Pinpoint the cell where the given text exists, returning its [x, y] midpoint coordinate. 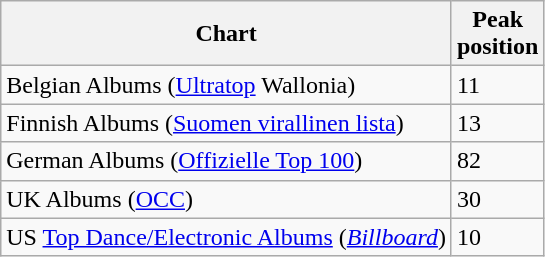
10 [497, 237]
Peakposition [497, 34]
30 [497, 199]
Chart [226, 34]
82 [497, 161]
German Albums (Offizielle Top 100) [226, 161]
11 [497, 85]
US Top Dance/Electronic Albums (Billboard) [226, 237]
UK Albums (OCC) [226, 199]
13 [497, 123]
Belgian Albums (Ultratop Wallonia) [226, 85]
Finnish Albums (Suomen virallinen lista) [226, 123]
